Search for the cell housing the specified text and yield its [x, y] center coordinate. 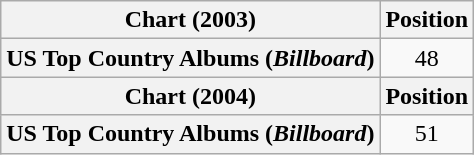
Chart (2003) [190, 20]
51 [427, 134]
48 [427, 58]
Chart (2004) [190, 96]
